Capture the cell that displays the provided text and extract its (X, Y) central coordinate. 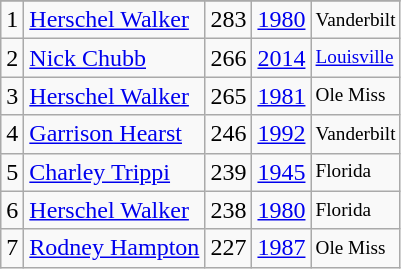
2 (12, 58)
283 (228, 20)
Garrison Hearst (114, 134)
1992 (282, 134)
265 (228, 96)
Nick Chubb (114, 58)
1945 (282, 172)
Charley Trippi (114, 172)
227 (228, 248)
4 (12, 134)
Louisville (356, 58)
1981 (282, 96)
7 (12, 248)
239 (228, 172)
238 (228, 210)
1987 (282, 248)
246 (228, 134)
2014 (282, 58)
5 (12, 172)
3 (12, 96)
1 (12, 20)
Rodney Hampton (114, 248)
6 (12, 210)
266 (228, 58)
